Output the (x, y) coordinate of the center of the cell containing the given text.  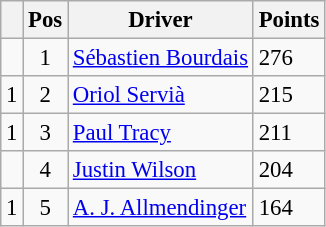
Paul Tracy (161, 133)
2 (46, 95)
Sébastien Bourdais (161, 58)
Justin Wilson (161, 170)
5 (46, 208)
164 (288, 208)
215 (288, 95)
A. J. Allmendinger (161, 208)
276 (288, 58)
204 (288, 170)
3 (46, 133)
Points (288, 20)
211 (288, 133)
Pos (46, 20)
Driver (161, 20)
Oriol Servià (161, 95)
4 (46, 170)
